For the text-containing cell, return its midpoint in (X, Y) coordinate format. 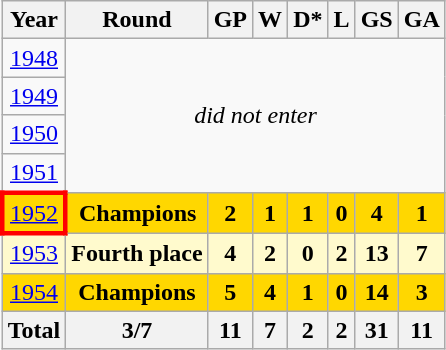
1954 (34, 292)
1952 (34, 214)
Round (137, 20)
Fourth place (137, 254)
L (342, 20)
Year (34, 20)
Total (34, 330)
1950 (34, 134)
1948 (34, 58)
GP (230, 20)
D* (308, 20)
GS (376, 20)
W (270, 20)
13 (376, 254)
did not enter (256, 116)
3 (422, 292)
3/7 (137, 330)
31 (376, 330)
GA (422, 20)
1949 (34, 96)
14 (376, 292)
1951 (34, 173)
1953 (34, 254)
5 (230, 292)
